Provide the (X, Y) coordinate of the cell's center where the given text is located.  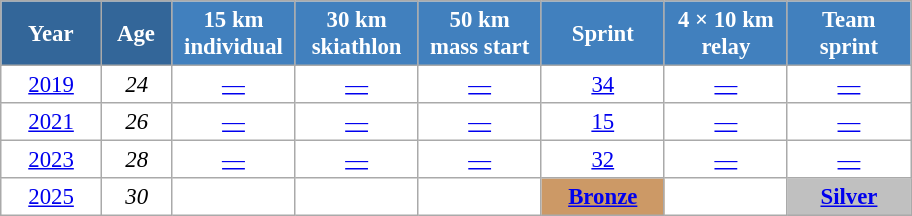
26 (136, 122)
Age (136, 34)
30 (136, 197)
4 × 10 km relay (726, 34)
Sprint (602, 34)
15 (602, 122)
15 km individual (234, 34)
34 (602, 85)
2025 (52, 197)
2019 (52, 85)
Bronze (602, 197)
24 (136, 85)
Team sprint (848, 34)
50 km mass start (480, 34)
32 (602, 160)
Silver (848, 197)
28 (136, 160)
Year (52, 34)
2023 (52, 160)
30 km skiathlon (356, 34)
2021 (52, 122)
